Output the (x, y) coordinate of the center of the cell containing the given text.  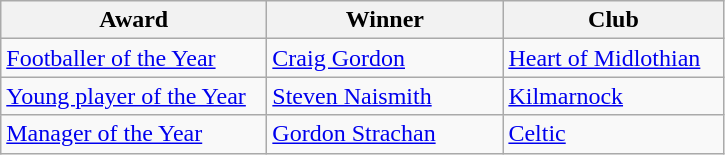
Steven Naismith (385, 96)
Kilmarnock (614, 96)
Club (614, 20)
Gordon Strachan (385, 134)
Footballer of the Year (134, 58)
Award (134, 20)
Craig Gordon (385, 58)
Heart of Midlothian (614, 58)
Young player of the Year (134, 96)
Winner (385, 20)
Celtic (614, 134)
Manager of the Year (134, 134)
